Detect which cell encompasses the target text, then output its (X, Y) center coordinate. 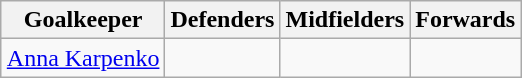
Goalkeeper (83, 20)
Forwards (466, 20)
Midfielders (345, 20)
Defenders (222, 20)
Anna Karpenko (83, 58)
